Scan for the cell matching the given text and deliver its [X, Y] coordinate at center. 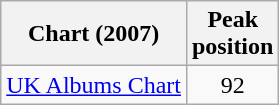
Peakposition [232, 34]
UK Albums Chart [94, 85]
Chart (2007) [94, 34]
92 [232, 85]
